Provide the [x, y] coordinate of the cell's center where the given text is located.  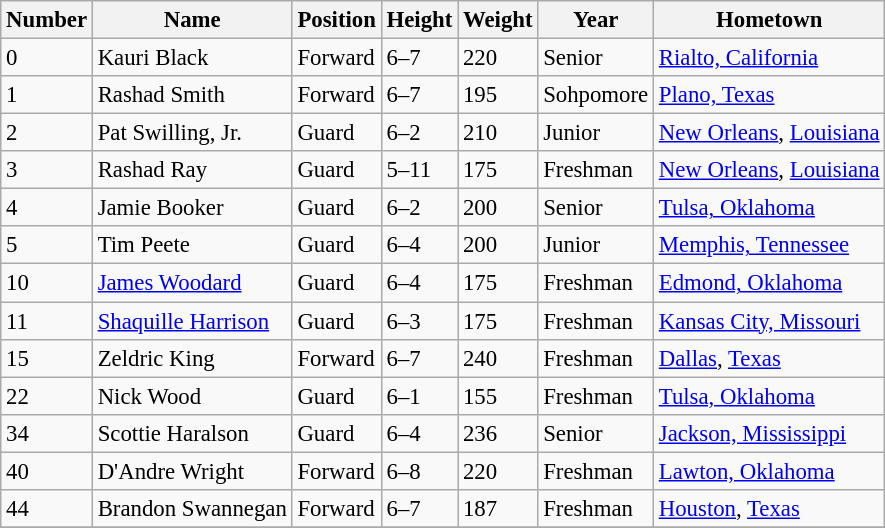
Brandon Swannegan [192, 509]
Rashad Smith [192, 95]
Jackson, Mississippi [768, 433]
Plano, Texas [768, 95]
Tim Peete [192, 245]
Lawton, Oklahoma [768, 471]
Shaquille Harrison [192, 321]
1 [47, 95]
Hometown [768, 20]
Position [336, 20]
Zeldric King [192, 358]
6–3 [419, 321]
James Woodard [192, 283]
40 [47, 471]
Scottie Haralson [192, 433]
155 [498, 396]
3 [47, 170]
6–1 [419, 396]
236 [498, 433]
Memphis, Tennessee [768, 245]
210 [498, 133]
0 [47, 58]
Pat Swilling, Jr. [192, 133]
240 [498, 358]
Houston, Texas [768, 509]
15 [47, 358]
Rialto, California [768, 58]
Nick Wood [192, 396]
4 [47, 208]
Rashad Ray [192, 170]
5–11 [419, 170]
Name [192, 20]
Jamie Booker [192, 208]
5 [47, 245]
195 [498, 95]
6–8 [419, 471]
Kauri Black [192, 58]
Dallas, Texas [768, 358]
Height [419, 20]
2 [47, 133]
Year [596, 20]
187 [498, 509]
Edmond, Oklahoma [768, 283]
Sohpomore [596, 95]
Kansas City, Missouri [768, 321]
11 [47, 321]
Number [47, 20]
D'Andre Wright [192, 471]
10 [47, 283]
22 [47, 396]
34 [47, 433]
44 [47, 509]
Weight [498, 20]
